Locate the cell with the specified text and output its [x, y] center coordinate. 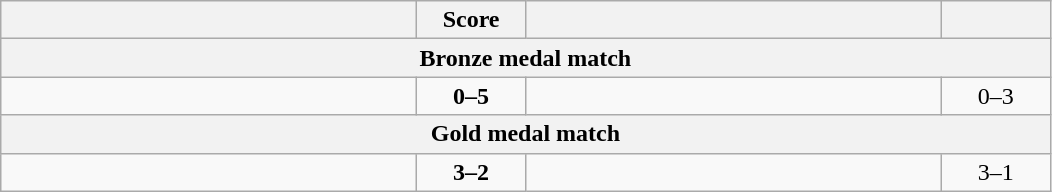
Gold medal match [526, 134]
Bronze medal match [526, 58]
0–3 [996, 96]
0–5 [472, 96]
3–1 [996, 172]
Score [472, 20]
3–2 [472, 172]
